From the cell containing the given text, extract its center point as [X, Y] coordinate. 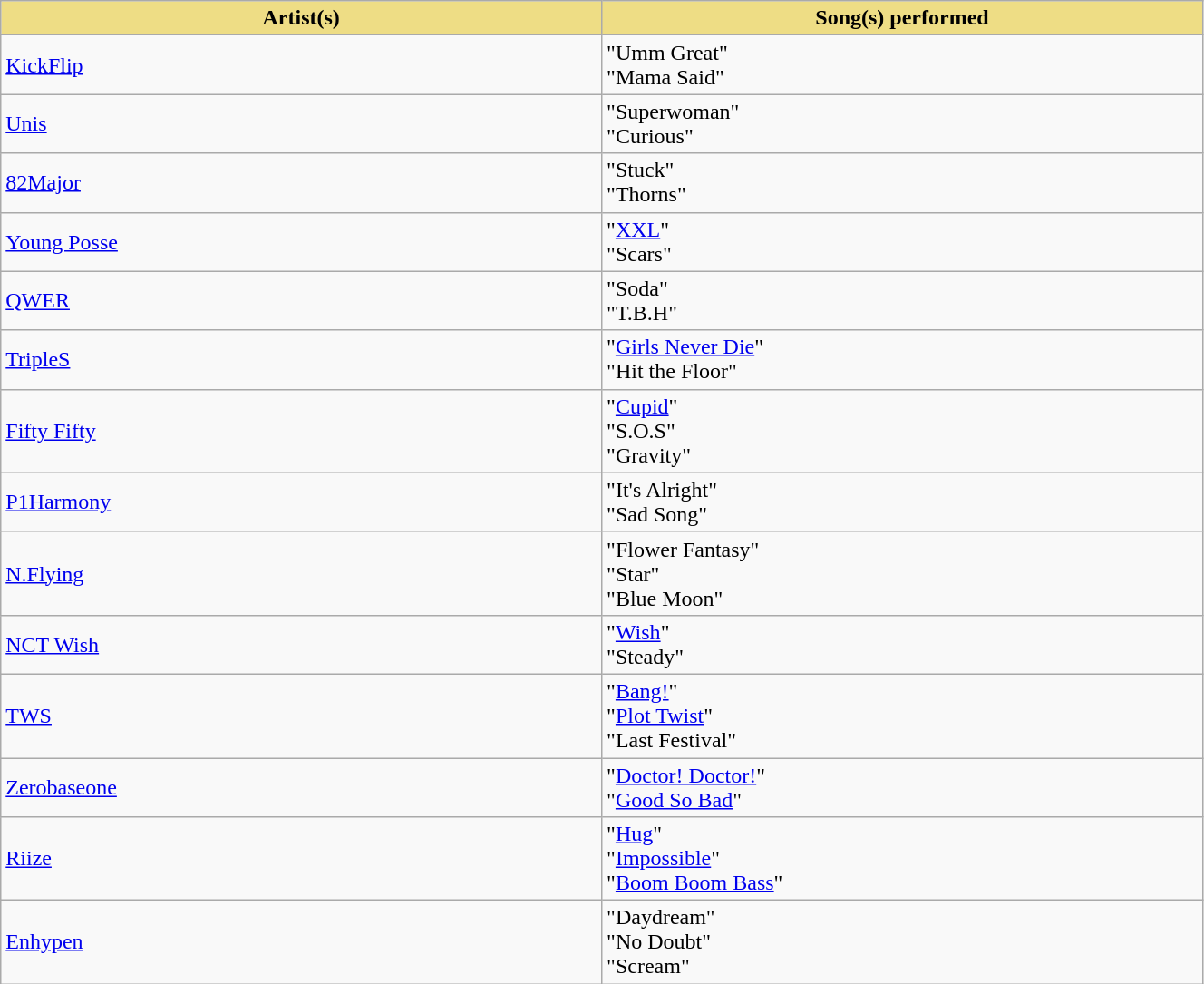
"It's Alright""Sad Song" [903, 502]
Artist(s) [301, 18]
"Superwoman""Curious" [903, 123]
"Stuck""Thorns" [903, 183]
"Doctor! Doctor!""Good So Bad" [903, 787]
Young Posse [301, 241]
"Girls Never Die""Hit the Floor" [903, 359]
Fifty Fifty [301, 431]
Zerobaseone [301, 787]
Unis [301, 123]
P1Harmony [301, 502]
82Major [301, 183]
"Cupid""S.O.S""Gravity" [903, 431]
Enhypen [301, 942]
"Soda""T.B.H" [903, 301]
"Hug""Impossible""Boom Boom Bass" [903, 859]
NCT Wish [301, 644]
"Daydream""No Doubt""Scream" [903, 942]
"Bang!""Plot Twist""Last Festival" [903, 716]
"Flower Fantasy""Star""Blue Moon" [903, 573]
N.Flying [301, 573]
KickFlip [301, 65]
Riize [301, 859]
"Wish""Steady" [903, 644]
QWER [301, 301]
"XXL""Scars" [903, 241]
"Umm Great""Mama Said" [903, 65]
Song(s) performed [903, 18]
TripleS [301, 359]
TWS [301, 716]
